Pinpoint the cell where the given text exists, returning its (x, y) midpoint coordinate. 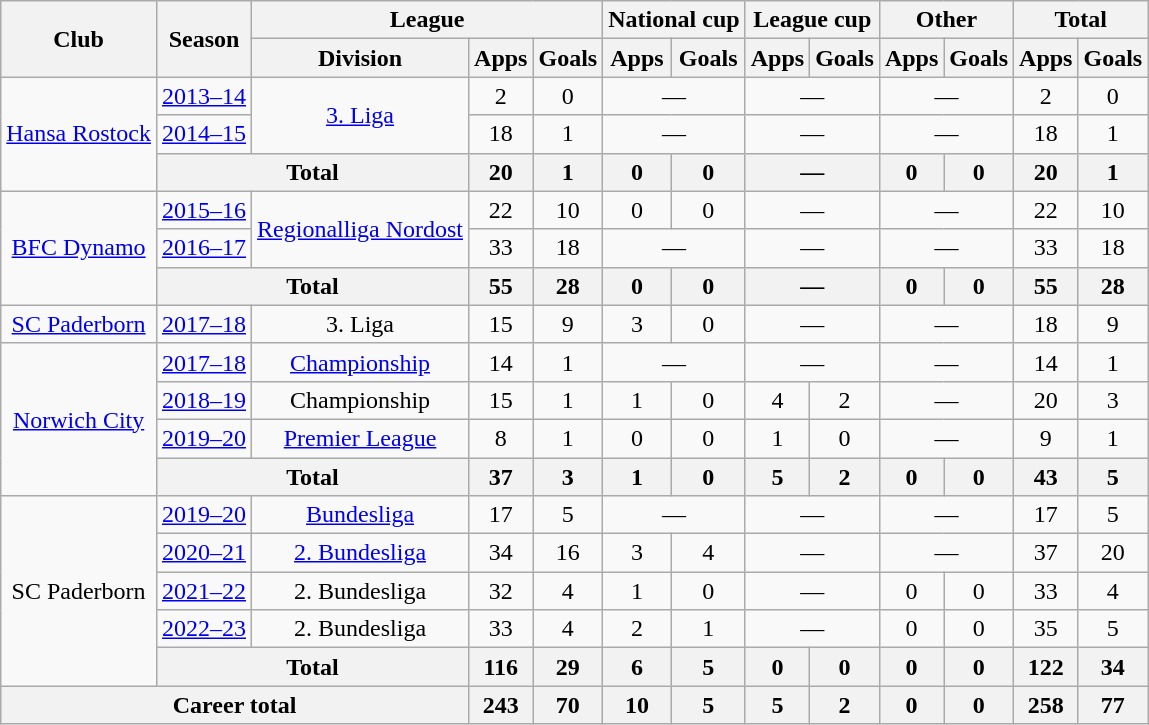
BFC Dynamo (79, 248)
16 (568, 553)
Other (946, 20)
Norwich City (79, 419)
2014–15 (204, 134)
Club (79, 39)
43 (1046, 477)
8 (501, 438)
243 (501, 705)
2015–16 (204, 210)
League cup (812, 20)
Career total (235, 705)
77 (1113, 705)
Bundesliga (360, 515)
2016–17 (204, 248)
116 (501, 667)
258 (1046, 705)
6 (637, 667)
70 (568, 705)
Season (204, 39)
35 (1046, 629)
2013–14 (204, 96)
2018–19 (204, 400)
2022–23 (204, 629)
2021–22 (204, 591)
Regionalliga Nordost (360, 229)
Hansa Rostock (79, 134)
Premier League (360, 438)
League (428, 20)
2020–21 (204, 553)
29 (568, 667)
32 (501, 591)
National cup (674, 20)
122 (1046, 667)
Division (360, 58)
